Extract the (x, y) coordinate from the center of the cell holding the provided text.  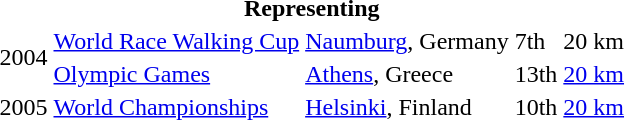
Olympic Games (176, 74)
Naumburg, Germany (408, 41)
7th (536, 41)
13th (536, 74)
World Race Walking Cup (176, 41)
Athens, Greece (408, 74)
